Return the (x, y) coordinate for the center point of the cell that contains the specified text.  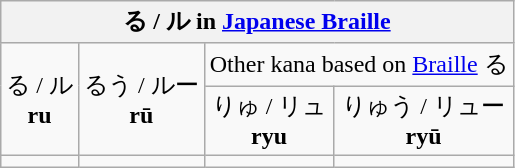
るう / ルー rū (141, 99)
る / ル ru (40, 99)
る / ル in Japanese Braille (257, 22)
りゅ / リュ ryu (269, 121)
りゅう / リュー ryū (424, 121)
Other kana based on Braille る (358, 64)
